Output the (x, y) coordinate of the center of the cell containing the given text.  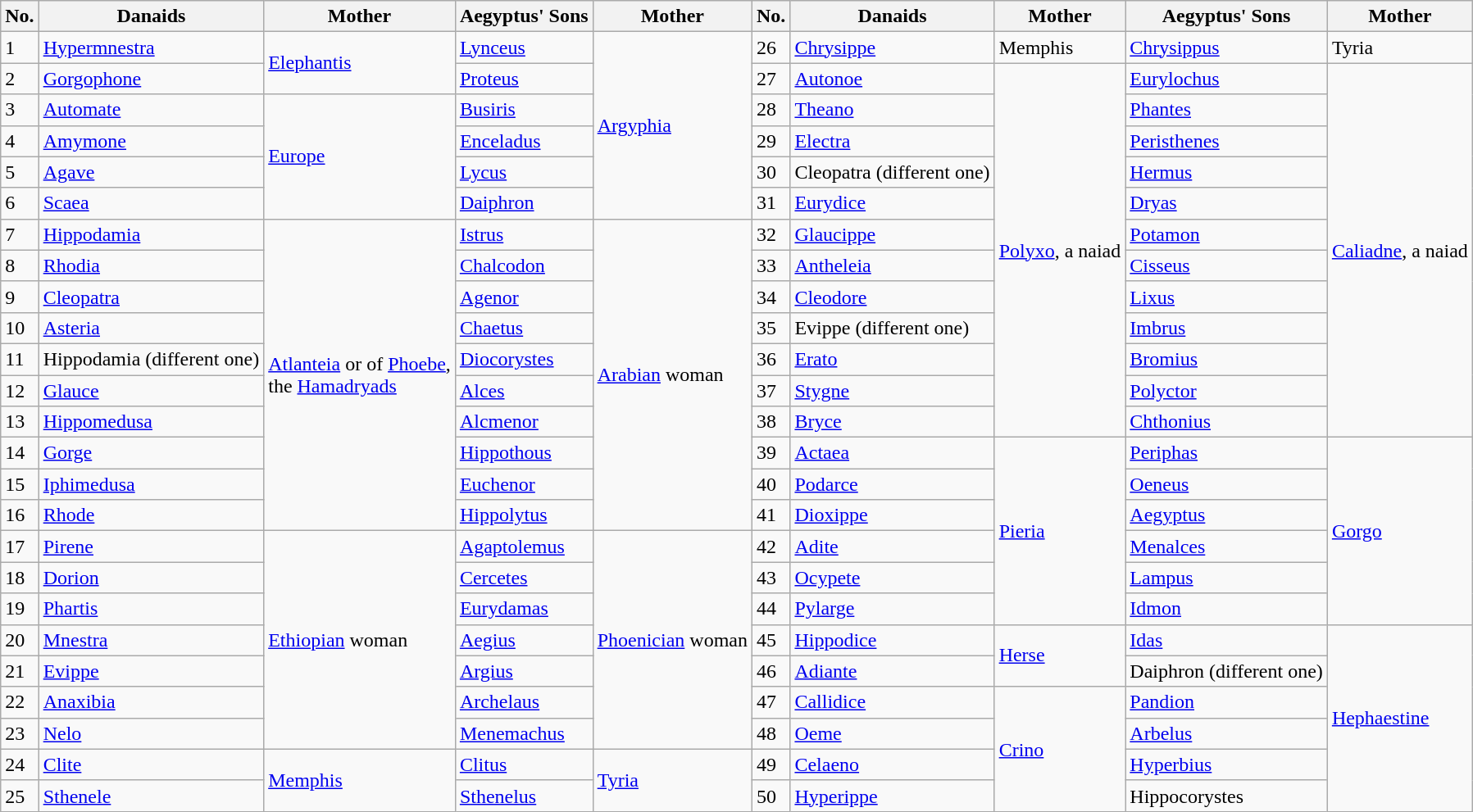
Alcmenor (524, 422)
Antheleia (892, 265)
Arbelus (1226, 733)
40 (771, 484)
Hippodamia (different one) (151, 359)
Alces (524, 391)
25 (20, 796)
Periphas (1226, 453)
Herse (1060, 655)
17 (20, 547)
Lynceus (524, 48)
38 (771, 422)
15 (20, 484)
4 (20, 141)
Atlanteia or of Phoebe,the Hamadryads (360, 375)
Evippe (151, 671)
Podarce (892, 484)
11 (20, 359)
Arabian woman (672, 375)
Eurydamas (524, 609)
Argyphia (672, 125)
Hippothous (524, 453)
30 (771, 172)
43 (771, 578)
12 (20, 391)
Ocypete (892, 578)
Chaetus (524, 328)
Glaucippe (892, 234)
28 (771, 110)
29 (771, 141)
33 (771, 265)
Europe (360, 157)
27 (771, 79)
Potamon (1226, 234)
Anaxibia (151, 702)
Idmon (1226, 609)
Stygne (892, 391)
Oeneus (1226, 484)
Chrysippe (892, 48)
Phartis (151, 609)
42 (771, 547)
Automate (151, 110)
39 (771, 453)
Callidice (892, 702)
35 (771, 328)
Aegyptus (1226, 515)
21 (20, 671)
Gorge (151, 453)
Proteus (524, 79)
Hippodamia (151, 234)
1 (20, 48)
Cisseus (1226, 265)
Agave (151, 172)
Bryce (892, 422)
Polyctor (1226, 391)
Enceladus (524, 141)
Aegius (524, 640)
Lycus (524, 172)
Electra (892, 141)
Hypermnestra (151, 48)
Crino (1060, 749)
8 (20, 265)
Archelaus (524, 702)
48 (771, 733)
Argius (524, 671)
36 (771, 359)
Dioxippe (892, 515)
Gorgo (1400, 531)
Theano (892, 110)
Gorgophone (151, 79)
Chalcodon (524, 265)
Actaea (892, 453)
Cercetes (524, 578)
31 (771, 203)
Autonoe (892, 79)
41 (771, 515)
20 (20, 640)
Imbrus (1226, 328)
Oeme (892, 733)
Hippodice (892, 640)
Lixus (1226, 297)
Polyxo, a naiad (1060, 251)
Erato (892, 359)
26 (771, 48)
Pylarge (892, 609)
Ethiopian woman (360, 640)
Pieria (1060, 531)
Celaeno (892, 764)
Adite (892, 547)
Clite (151, 764)
Hippocorystes (1226, 796)
5 (20, 172)
Lampus (1226, 578)
Clitus (524, 764)
6 (20, 203)
Pandion (1226, 702)
22 (20, 702)
Eurylochus (1226, 79)
Iphimedusa (151, 484)
18 (20, 578)
Phantes (1226, 110)
Idas (1226, 640)
Scaea (151, 203)
Daiphron (524, 203)
Menemachus (524, 733)
2 (20, 79)
34 (771, 297)
45 (771, 640)
50 (771, 796)
Hyperbius (1226, 764)
Agenor (524, 297)
Istrus (524, 234)
23 (20, 733)
32 (771, 234)
Adiante (892, 671)
Amymone (151, 141)
Euchenor (524, 484)
Evippe (different one) (892, 328)
Asteria (151, 328)
49 (771, 764)
14 (20, 453)
Rhode (151, 515)
10 (20, 328)
Sthenele (151, 796)
Eurydice (892, 203)
Agaptolemus (524, 547)
46 (771, 671)
7 (20, 234)
24 (20, 764)
Busiris (524, 110)
Rhodia (151, 265)
Bromius (1226, 359)
47 (771, 702)
Chthonius (1226, 422)
19 (20, 609)
Nelo (151, 733)
Dorion (151, 578)
Mnestra (151, 640)
Elephantis (360, 63)
Menalces (1226, 547)
Sthenelus (524, 796)
9 (20, 297)
Chrysippus (1226, 48)
Pirene (151, 547)
16 (20, 515)
Cleopatra (151, 297)
Hephaestine (1400, 718)
Glauce (151, 391)
Daiphron (different one) (1226, 671)
Peristhenes (1226, 141)
Cleodore (892, 297)
Hippomedusa (151, 422)
13 (20, 422)
Diocorystes (524, 359)
Dryas (1226, 203)
Hermus (1226, 172)
Hyperippe (892, 796)
Caliadne, a naiad (1400, 251)
44 (771, 609)
Cleopatra (different one) (892, 172)
Hippolytus (524, 515)
Phoenician woman (672, 640)
3 (20, 110)
37 (771, 391)
